Extract the [X, Y] coordinate from the center of the cell holding the provided text.  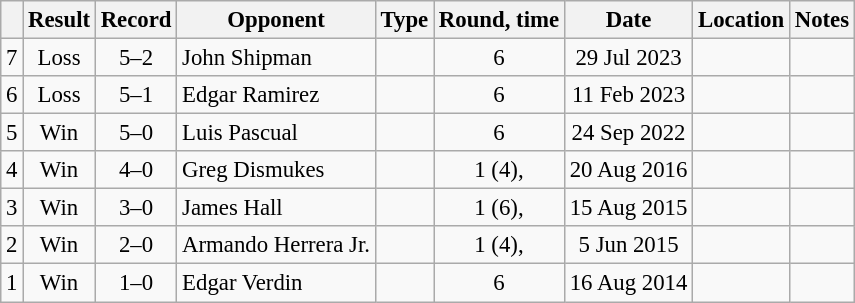
Armando Herrera Jr. [276, 245]
Location [742, 20]
Round, time [500, 20]
Edgar Ramirez [276, 95]
2 [12, 245]
7 [12, 58]
4–0 [136, 170]
20 Aug 2016 [628, 170]
1 [12, 283]
Greg Dismukes [276, 170]
5 [12, 133]
15 Aug 2015 [628, 208]
29 Jul 2023 [628, 58]
Opponent [276, 20]
16 Aug 2014 [628, 283]
Date [628, 20]
Type [404, 20]
3–0 [136, 208]
4 [12, 170]
1–0 [136, 283]
Notes [822, 20]
3 [12, 208]
5 Jun 2015 [628, 245]
5–0 [136, 133]
2–0 [136, 245]
5–1 [136, 95]
5–2 [136, 58]
11 Feb 2023 [628, 95]
1 (6), [500, 208]
John Shipman [276, 58]
Luis Pascual [276, 133]
Record [136, 20]
James Hall [276, 208]
Result [60, 20]
24 Sep 2022 [628, 133]
Edgar Verdin [276, 283]
